Pinpoint the cell where the given text exists, returning its (x, y) midpoint coordinate. 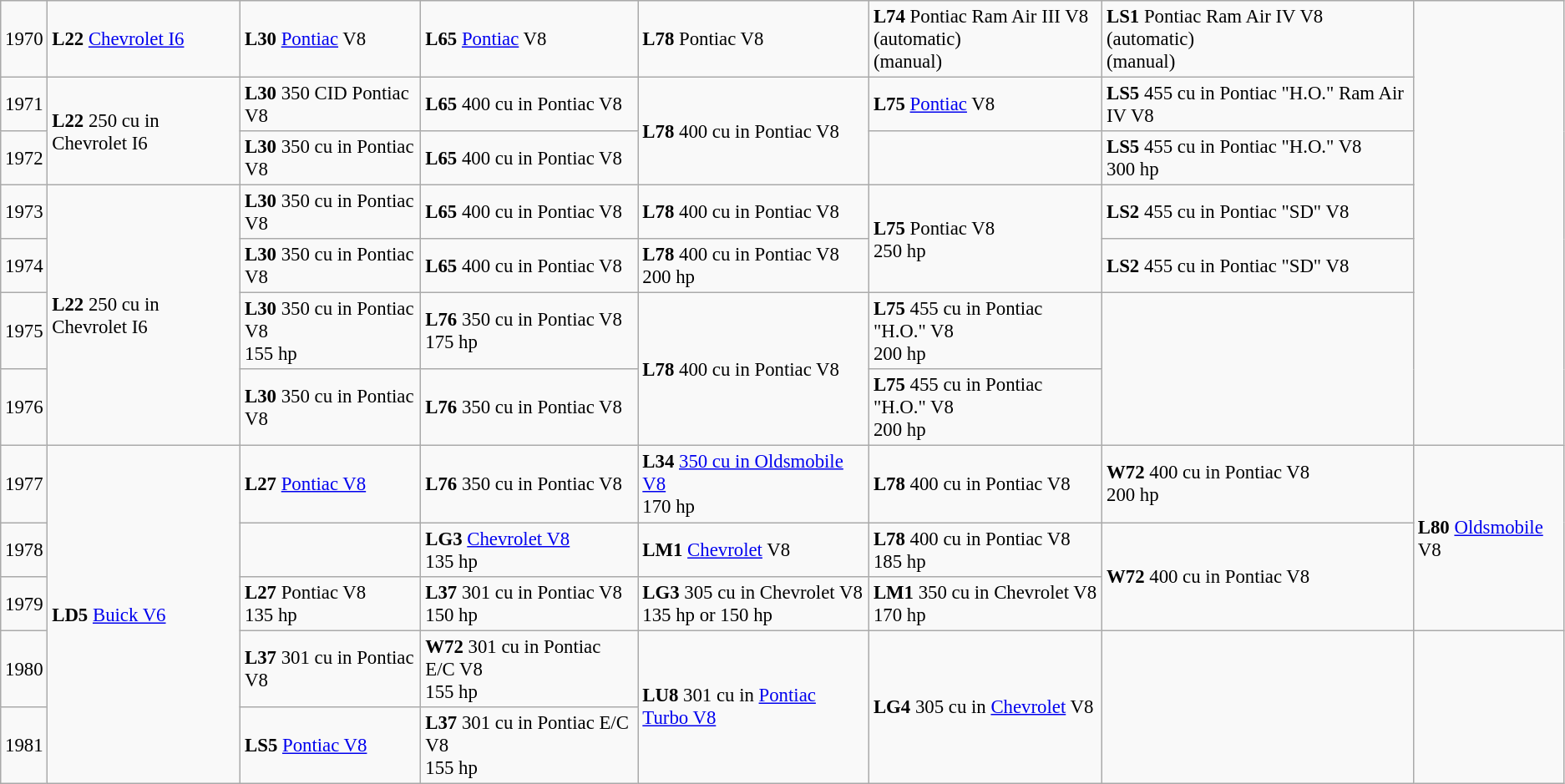
W72 400 cu in Pontiac V8200 hp (1258, 484)
L34 350 cu in Oldsmobile V8170 hp (753, 484)
LS1 Pontiac Ram Air IV V8 (automatic) (manual) (1258, 39)
1977 (24, 484)
1975 (24, 331)
W72 400 cu in Pontiac V8 (1258, 576)
L78 Pontiac V8 (753, 39)
L37 301 cu in Pontiac E/C V8155 hp (529, 745)
LS5 455 cu in Pontiac "H.O." V8300 hp (1258, 159)
1973 (24, 212)
W72 301 cu in Pontiac E/C V8155 hp (529, 669)
LM1 350 cu in Chevrolet V8170 hp (985, 603)
LD5 Buick V6 (144, 615)
L30 350 cu in Pontiac V8155 hp (331, 331)
L75 Pontiac V8 (985, 105)
1972 (24, 159)
LS5 Pontiac V8 (331, 745)
LS5 455 cu in Pontiac "H.O." Ram Air IV V8 (1258, 105)
L76 350 cu in Pontiac V8175 hp (529, 331)
LG3 305 cu in Chevrolet V8135 hp or 150 hp (753, 603)
L30 Pontiac V8 (331, 39)
LG4 305 cu in Chevrolet V8 (985, 706)
1971 (24, 105)
L80 Oldsmobile V8 (1488, 538)
1970 (24, 39)
1980 (24, 669)
L22 Chevrolet I6 (144, 39)
L37 301 cu in Pontiac V8 (331, 669)
LM1 Chevrolet V8 (753, 549)
1974 (24, 266)
L37 301 cu in Pontiac V8150 hp (529, 603)
1979 (24, 603)
L74 Pontiac Ram Air III V8 (automatic) (manual) (985, 39)
LU8 301 cu in Pontiac Turbo V8 (753, 706)
L75 Pontiac V8250 hp (985, 239)
1981 (24, 745)
L27 Pontiac V8135 hp (331, 603)
L65 Pontiac V8 (529, 39)
L78 400 cu in Pontiac V8200 hp (753, 266)
L78 400 cu in Pontiac V8185 hp (985, 549)
L30 350 CID Pontiac V8 (331, 105)
1976 (24, 407)
1978 (24, 549)
L27 Pontiac V8 (331, 484)
LG3 Chevrolet V8135 hp (529, 549)
